Capture the cell that displays the provided text and extract its [x, y] central coordinate. 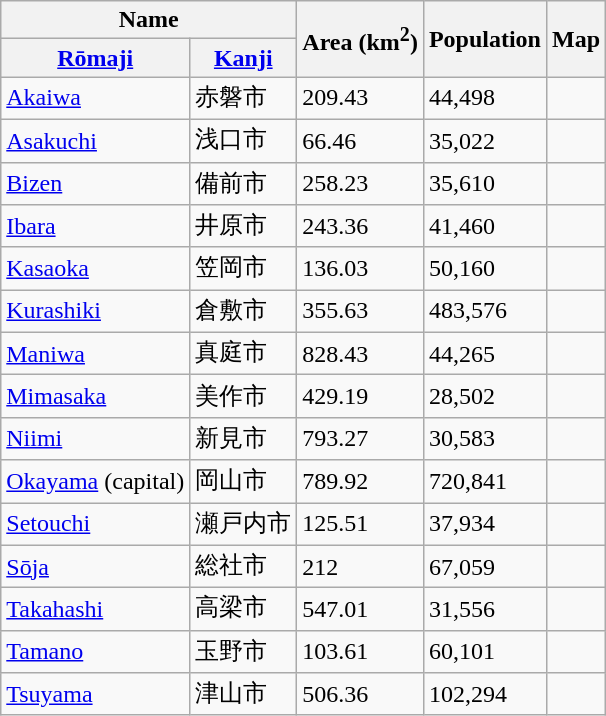
789.92 [360, 482]
243.36 [360, 226]
212 [360, 566]
35,022 [484, 140]
37,934 [484, 524]
Mimasaka [96, 396]
Bizen [96, 184]
44,265 [484, 354]
Map [576, 39]
高梁市 [244, 610]
Tamano [96, 652]
31,556 [484, 610]
793.27 [360, 438]
66.46 [360, 140]
Sōja [96, 566]
429.19 [360, 396]
Kanji [244, 58]
44,498 [484, 98]
483,576 [484, 312]
瀬戸内市 [244, 524]
Setouchi [96, 524]
新見市 [244, 438]
津山市 [244, 694]
Tsuyama [96, 694]
Okayama (capital) [96, 482]
547.01 [360, 610]
Kurashiki [96, 312]
28,502 [484, 396]
笠岡市 [244, 268]
506.36 [360, 694]
総社市 [244, 566]
真庭市 [244, 354]
備前市 [244, 184]
125.51 [360, 524]
Niimi [96, 438]
Name [149, 20]
30,583 [484, 438]
赤磐市 [244, 98]
102,294 [484, 694]
103.61 [360, 652]
355.63 [360, 312]
Rōmaji [96, 58]
美作市 [244, 396]
60,101 [484, 652]
浅口市 [244, 140]
258.23 [360, 184]
828.43 [360, 354]
Takahashi [96, 610]
41,460 [484, 226]
井原市 [244, 226]
Population [484, 39]
720,841 [484, 482]
35,610 [484, 184]
Kasaoka [96, 268]
Maniwa [96, 354]
67,059 [484, 566]
岡山市 [244, 482]
50,160 [484, 268]
Ibara [96, 226]
Akaiwa [96, 98]
136.03 [360, 268]
209.43 [360, 98]
Area (km2) [360, 39]
Asakuchi [96, 140]
倉敷市 [244, 312]
玉野市 [244, 652]
